Extract the (x, y) coordinate from the center of the cell holding the provided text.  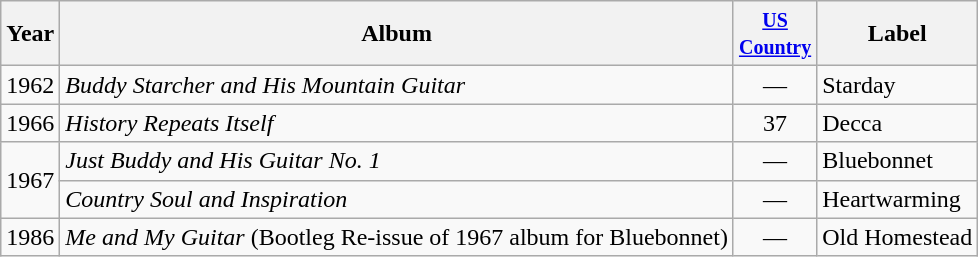
37 (774, 123)
Old Homestead (898, 237)
Starday (898, 85)
Country Soul and Inspiration (397, 199)
US Country (774, 34)
1967 (30, 180)
1962 (30, 85)
Just Buddy and His Guitar No. 1 (397, 161)
Heartwarming (898, 199)
Year (30, 34)
1966 (30, 123)
Buddy Starcher and His Mountain Guitar (397, 85)
Decca (898, 123)
Me and My Guitar (Bootleg Re-issue of 1967 album for Bluebonnet) (397, 237)
Label (898, 34)
1986 (30, 237)
History Repeats Itself (397, 123)
Album (397, 34)
Bluebonnet (898, 161)
